Provide the [X, Y] coordinate of the cell's center where the given text is located.  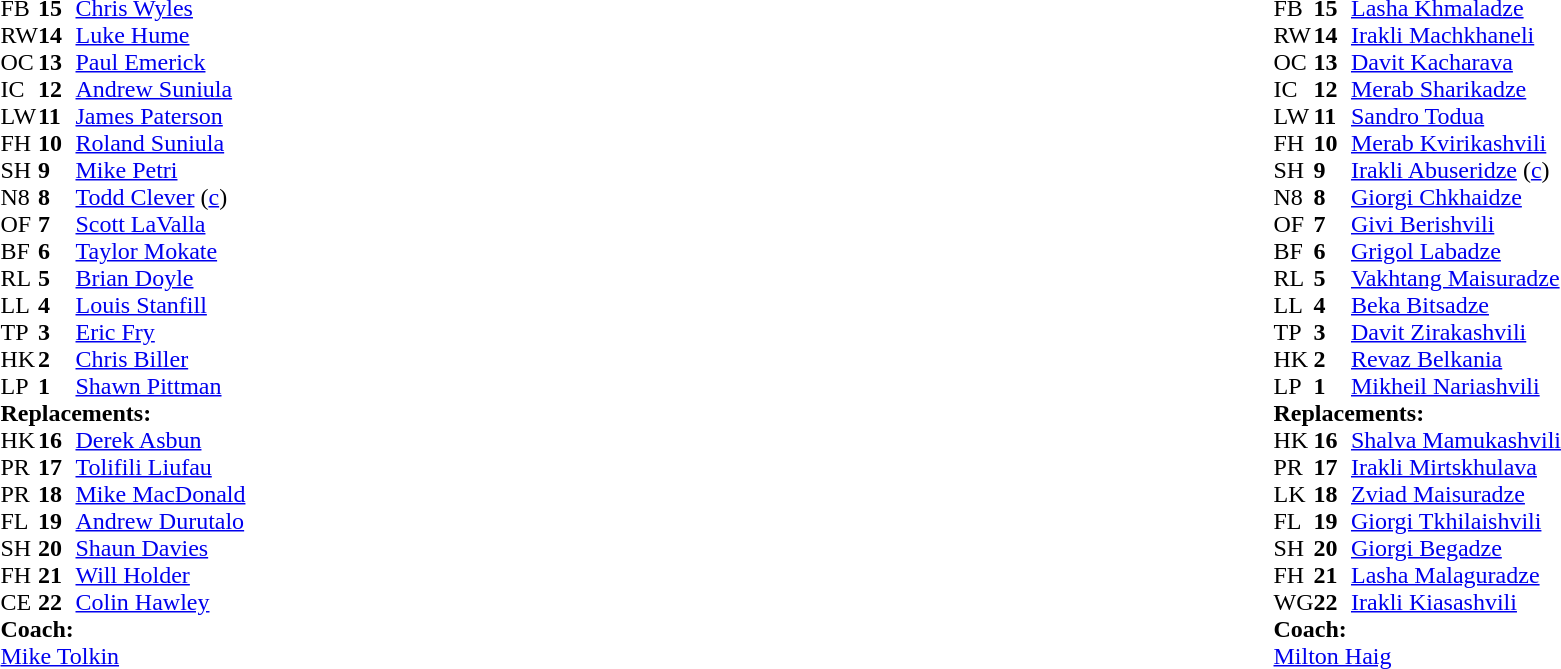
Mike Petri [161, 170]
WG [1294, 602]
Beka Bitsadze [1456, 306]
Chris Biller [161, 360]
Davit Kacharava [1456, 62]
Shalva Mamukashvili [1456, 440]
Giorgi Chkhaidze [1456, 198]
CE [19, 602]
Mike Tolkin [122, 656]
Zviad Maisuradze [1456, 494]
Mike MacDonald [161, 494]
Colin Hawley [161, 602]
James Paterson [161, 116]
Eric Fry [161, 332]
Louis Stanfill [161, 306]
Revaz Belkania [1456, 360]
Brian Doyle [161, 278]
Derek Asbun [161, 440]
Scott LaValla [161, 224]
Grigol Labadze [1456, 252]
Giorgi Tkhilaishvili [1456, 522]
Vakhtang Maisuradze [1456, 278]
Andrew Suniula [161, 90]
Givi Berishvili [1456, 224]
Mikheil Nariashvili [1456, 386]
Andrew Durutalo [161, 522]
Taylor Mokate [161, 252]
Davit Zirakashvili [1456, 332]
Merab Kvirikashvili [1456, 144]
Todd Clever (c) [161, 198]
Tolifili Liufau [161, 468]
Irakli Mirtskhulava [1456, 468]
Irakli Kiasashvili [1456, 602]
Roland Suniula [161, 144]
Shaun Davies [161, 548]
Irakli Machkhaneli [1456, 36]
Irakli Abuseridze (c) [1456, 170]
Paul Emerick [161, 62]
Shawn Pittman [161, 386]
Lasha Malaguradze [1456, 576]
Giorgi Begadze [1456, 548]
LK [1294, 494]
Sandro Todua [1456, 116]
Will Holder [161, 576]
Luke Hume [161, 36]
Merab Sharikadze [1456, 90]
Milton Haig [1418, 656]
